Capture the cell that displays the provided text and extract its [X, Y] central coordinate. 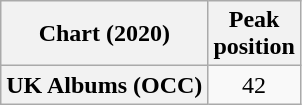
42 [254, 85]
Chart (2020) [104, 34]
UK Albums (OCC) [104, 85]
Peakposition [254, 34]
